Provide the (X, Y) coordinate of the cell's center where the given text is located.  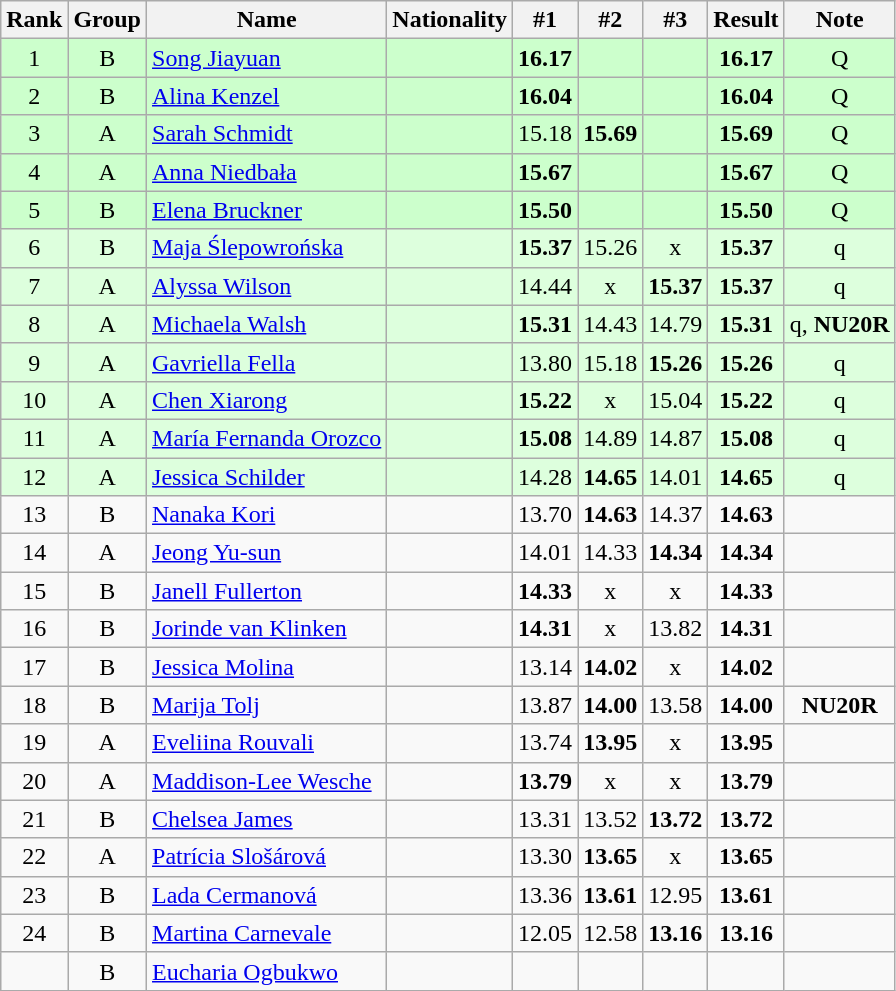
14.79 (676, 324)
Maja Ślepowrońska (267, 248)
8 (34, 324)
Chelsea James (267, 819)
16 (34, 629)
22 (34, 857)
15 (34, 591)
10 (34, 400)
9 (34, 362)
NU20R (840, 705)
13.36 (546, 895)
Patrícia Slošárová (267, 857)
13.74 (546, 743)
Rank (34, 20)
15.04 (676, 400)
Jessica Molina (267, 667)
Eveliina Rouvali (267, 743)
11 (34, 438)
María Fernanda Orozco (267, 438)
Marija Tolj (267, 705)
13.87 (546, 705)
13.14 (546, 667)
12.58 (610, 933)
Michaela Walsh (267, 324)
4 (34, 172)
13.30 (546, 857)
Janell Fullerton (267, 591)
19 (34, 743)
20 (34, 781)
2 (34, 96)
13.52 (610, 819)
14.28 (546, 477)
12.95 (676, 895)
Gavriella Fella (267, 362)
Elena Bruckner (267, 210)
Jeong Yu-sun (267, 553)
24 (34, 933)
13.58 (676, 705)
Maddison-Lee Wesche (267, 781)
14 (34, 553)
Group (108, 20)
Result (746, 20)
#2 (610, 20)
13.82 (676, 629)
5 (34, 210)
Nationality (450, 20)
Nanaka Kori (267, 515)
q, NU20R (840, 324)
Anna Niedbała (267, 172)
#3 (676, 20)
21 (34, 819)
Name (267, 20)
Jorinde van Klinken (267, 629)
Lada Cermanová (267, 895)
14.44 (546, 286)
Chen Xiarong (267, 400)
14.87 (676, 438)
17 (34, 667)
18 (34, 705)
14.89 (610, 438)
1 (34, 58)
7 (34, 286)
Jessica Schilder (267, 477)
23 (34, 895)
Sarah Schmidt (267, 134)
13.80 (546, 362)
13.31 (546, 819)
13 (34, 515)
6 (34, 248)
Martina Carnevale (267, 933)
Eucharia Ogbukwo (267, 971)
3 (34, 134)
14.43 (610, 324)
12 (34, 477)
Alyssa Wilson (267, 286)
Song Jiayuan (267, 58)
14.37 (676, 515)
Note (840, 20)
12.05 (546, 933)
13.70 (546, 515)
#1 (546, 20)
Alina Kenzel (267, 96)
